For the text-containing cell, return its midpoint in (x, y) coordinate format. 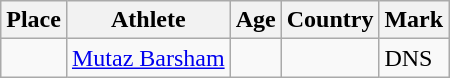
Mark (414, 20)
DNS (414, 58)
Age (256, 20)
Athlete (148, 20)
Mutaz Barsham (148, 58)
Place (34, 20)
Country (330, 20)
